Provide the (X, Y) coordinate of the cell's center where the given text is located.  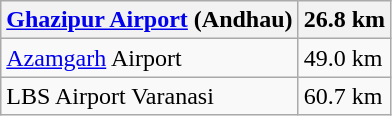
49.0 km (344, 58)
60.7 km (344, 96)
Ghazipur Airport (Andhau) (150, 20)
26.8 km (344, 20)
Azamgarh Airport (150, 58)
LBS Airport Varanasi (150, 96)
